Extract the (X, Y) coordinate from the center of the cell holding the provided text.  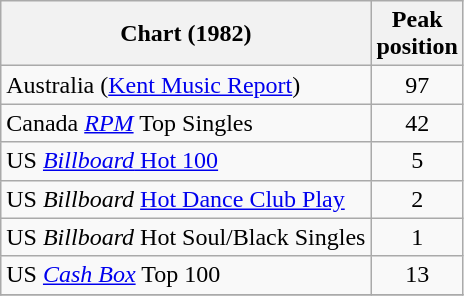
5 (417, 161)
Peakposition (417, 34)
13 (417, 275)
1 (417, 237)
Australia (Kent Music Report) (186, 85)
42 (417, 123)
US Cash Box Top 100 (186, 275)
Canada RPM Top Singles (186, 123)
US Billboard Hot Dance Club Play (186, 199)
US Billboard Hot Soul/Black Singles (186, 237)
97 (417, 85)
US Billboard Hot 100 (186, 161)
2 (417, 199)
Chart (1982) (186, 34)
